Capture the cell that displays the provided text and extract its [x, y] central coordinate. 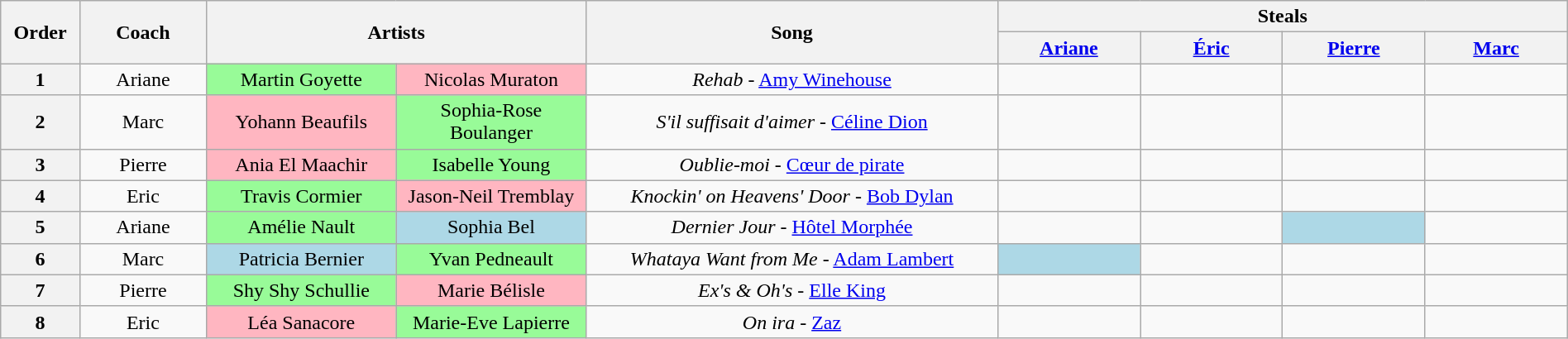
Ania El Maachir [301, 165]
Sophia Bel [491, 227]
Isabelle Young [491, 165]
Steals [1282, 17]
Whataya Want from Me - Adam Lambert [792, 259]
5 [41, 227]
S'il suffisait d'aimer - Céline Dion [792, 122]
6 [41, 259]
On ira - Zaz [792, 322]
Ex's & Oh's - Elle King [792, 290]
Oublie-moi - Cœur de pirate [792, 165]
Knockin' on Heavens' Door - Bob Dylan [792, 196]
Shy Shy Schullie [301, 290]
Sophia-Rose Boulanger [491, 122]
Order [41, 32]
Léa Sanacore [301, 322]
Coach [142, 32]
Dernier Jour - Hôtel Morphée [792, 227]
Marie-Eve Lapierre [491, 322]
Marie Bélisle [491, 290]
Travis Cormier [301, 196]
Artists [395, 32]
Patricia Bernier [301, 259]
Yvan Pedneault [491, 259]
Jason-Neil Tremblay [491, 196]
Rehab - Amy Winehouse [792, 79]
Amélie Nault [301, 227]
8 [41, 322]
Martin Goyette [301, 79]
3 [41, 165]
4 [41, 196]
7 [41, 290]
Nicolas Muraton [491, 79]
2 [41, 122]
1 [41, 79]
Song [792, 32]
Yohann Beaufils [301, 122]
Éric [1212, 48]
